Output the (X, Y) coordinate of the center of the cell containing the given text.  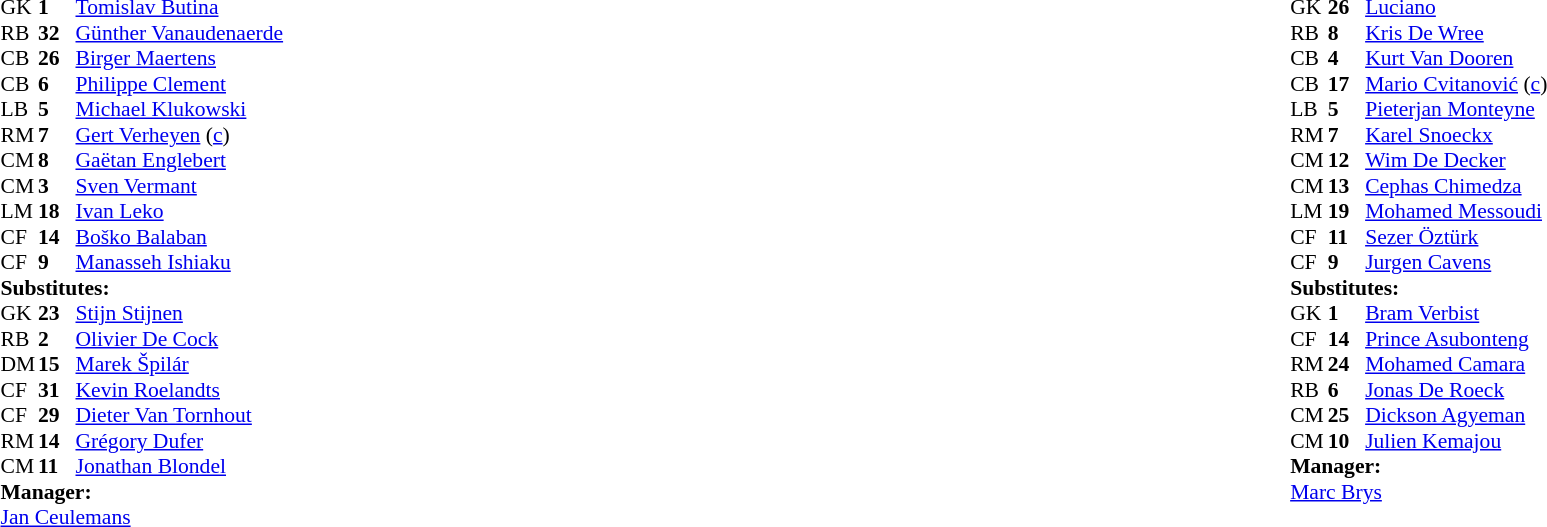
Gert Verheyen (c) (180, 135)
Dickson Agyeman (1456, 415)
23 (57, 313)
Michael Klukowski (180, 109)
13 (1347, 186)
DM (19, 365)
Karel Snoeckx (1456, 135)
17 (1347, 84)
Boško Balaban (180, 237)
Sven Vermant (180, 186)
4 (1347, 59)
Mario Cvitanović (c) (1456, 84)
Grégory Dufer (180, 441)
Cephas Chimedza (1456, 186)
Wim De Decker (1456, 161)
Kris De Wree (1456, 33)
Olivier De Cock (180, 339)
32 (57, 33)
Stijn Stijnen (180, 313)
24 (1347, 365)
Dieter Van Tornhout (180, 415)
Jonas De Roeck (1456, 390)
Mohamed Camara (1456, 365)
Bram Verbist (1456, 313)
Jurgen Cavens (1456, 263)
12 (1347, 161)
Kurt Van Dooren (1456, 59)
Philippe Clement (180, 84)
Birger Maertens (180, 59)
10 (1347, 441)
Manasseh Ishiaku (180, 263)
Sezer Öztürk (1456, 237)
Gaëtan Englebert (180, 161)
26 (57, 59)
Jonathan Blondel (180, 467)
Günther Vanaudenaerde (180, 33)
Julien Kemajou (1456, 441)
2 (57, 339)
1 (1347, 313)
Pieterjan Monteyne (1456, 109)
Ivan Leko (180, 211)
Mohamed Messoudi (1456, 211)
Marc Brys (1418, 492)
15 (57, 365)
19 (1347, 211)
Prince Asubonteng (1456, 339)
25 (1347, 415)
3 (57, 186)
Kevin Roelandts (180, 390)
18 (57, 211)
29 (57, 415)
31 (57, 390)
Marek Špilár (180, 365)
